Return the [X, Y] coordinate for the center point of the cell that contains the specified text.  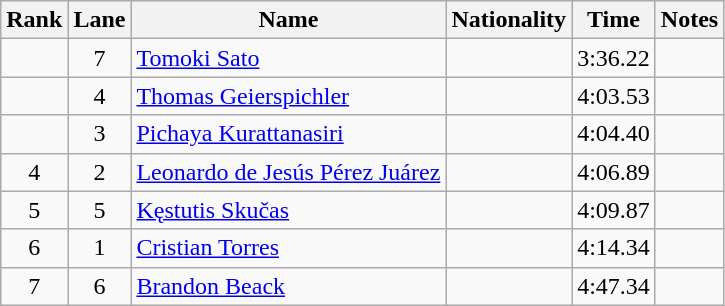
1 [100, 248]
4:04.40 [614, 134]
3:36.22 [614, 58]
Lane [100, 20]
4:09.87 [614, 210]
Kęstutis Skučas [288, 210]
Thomas Geierspichler [288, 96]
4:47.34 [614, 286]
Rank [34, 20]
4:14.34 [614, 248]
Name [288, 20]
Pichaya Kurattanasiri [288, 134]
4:03.53 [614, 96]
Notes [689, 20]
2 [100, 172]
Nationality [509, 20]
3 [100, 134]
Tomoki Sato [288, 58]
Leonardo de Jesús Pérez Juárez [288, 172]
Brandon Beack [288, 286]
4:06.89 [614, 172]
Cristian Torres [288, 248]
Time [614, 20]
